Detect which cell encompasses the target text, then output its [X, Y] center coordinate. 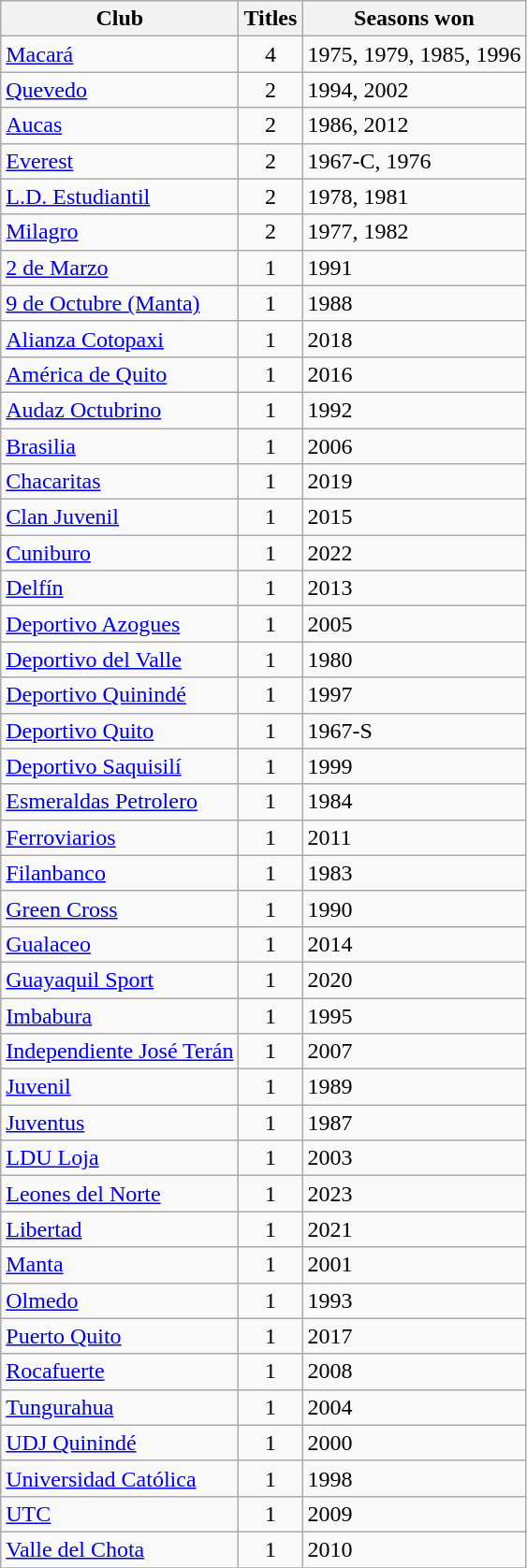
Gualaceo [120, 944]
1992 [414, 410]
2008 [414, 1372]
Valle del Chota [120, 1549]
1967-C, 1976 [414, 161]
Brasilia [120, 446]
Milagro [120, 232]
1986, 2012 [414, 125]
2000 [414, 1443]
Clan Juvenil [120, 517]
1998 [414, 1478]
2005 [414, 624]
1980 [414, 660]
1995 [414, 1015]
1993 [414, 1300]
2019 [414, 482]
Imbabura [120, 1015]
Titles [271, 19]
1984 [414, 802]
2020 [414, 980]
2007 [414, 1052]
Audaz Octubrino [120, 410]
Tungurahua [120, 1407]
2 de Marzo [120, 268]
1977, 1982 [414, 232]
Seasons won [414, 19]
1994, 2002 [414, 90]
9 de Octubre (Manta) [120, 303]
UTC [120, 1514]
UDJ Quinindé [120, 1443]
1990 [414, 908]
Deportivo Quito [120, 731]
2009 [414, 1514]
1978, 1981 [414, 196]
Juvenil [120, 1087]
Libertad [120, 1229]
1975, 1979, 1985, 1996 [414, 54]
Quevedo [120, 90]
2016 [414, 374]
Independiente José Terán [120, 1052]
2018 [414, 339]
2023 [414, 1194]
2011 [414, 837]
Deportivo Quinindé [120, 695]
Deportivo Azogues [120, 624]
1999 [414, 766]
Puerto Quito [120, 1336]
2010 [414, 1549]
2003 [414, 1158]
2006 [414, 446]
1987 [414, 1123]
Deportivo del Valle [120, 660]
Universidad Católica [120, 1478]
2015 [414, 517]
Leones del Norte [120, 1194]
1997 [414, 695]
Guayaquil Sport [120, 980]
1967-S [414, 731]
1983 [414, 873]
2001 [414, 1265]
Club [120, 19]
2021 [414, 1229]
2013 [414, 588]
Cuniburo [120, 553]
Delfín [120, 588]
Aucas [120, 125]
2017 [414, 1336]
Manta [120, 1265]
1989 [414, 1087]
Everest [120, 161]
4 [271, 54]
1991 [414, 268]
2022 [414, 553]
Olmedo [120, 1300]
Chacaritas [120, 482]
Ferroviarios [120, 837]
Green Cross [120, 908]
Filanbanco [120, 873]
América de Quito [120, 374]
Alianza Cotopaxi [120, 339]
Rocafuerte [120, 1372]
Macará [120, 54]
Deportivo Saquisilí [120, 766]
2014 [414, 944]
2004 [414, 1407]
LDU Loja [120, 1158]
Juventus [120, 1123]
1988 [414, 303]
L.D. Estudiantil [120, 196]
Esmeraldas Petrolero [120, 802]
